Return [x, y] of the center of cell containing provided text 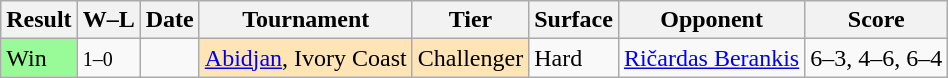
Tier [470, 20]
Ričardas Berankis [711, 58]
W–L [108, 20]
1–0 [108, 58]
Score [876, 20]
Opponent [711, 20]
Tournament [306, 20]
Win [39, 58]
Result [39, 20]
6–3, 4–6, 6–4 [876, 58]
Surface [574, 20]
Hard [574, 58]
Date [170, 20]
Abidjan, Ivory Coast [306, 58]
Challenger [470, 58]
